Return the [X, Y] coordinate for the center point of the cell that contains the specified text.  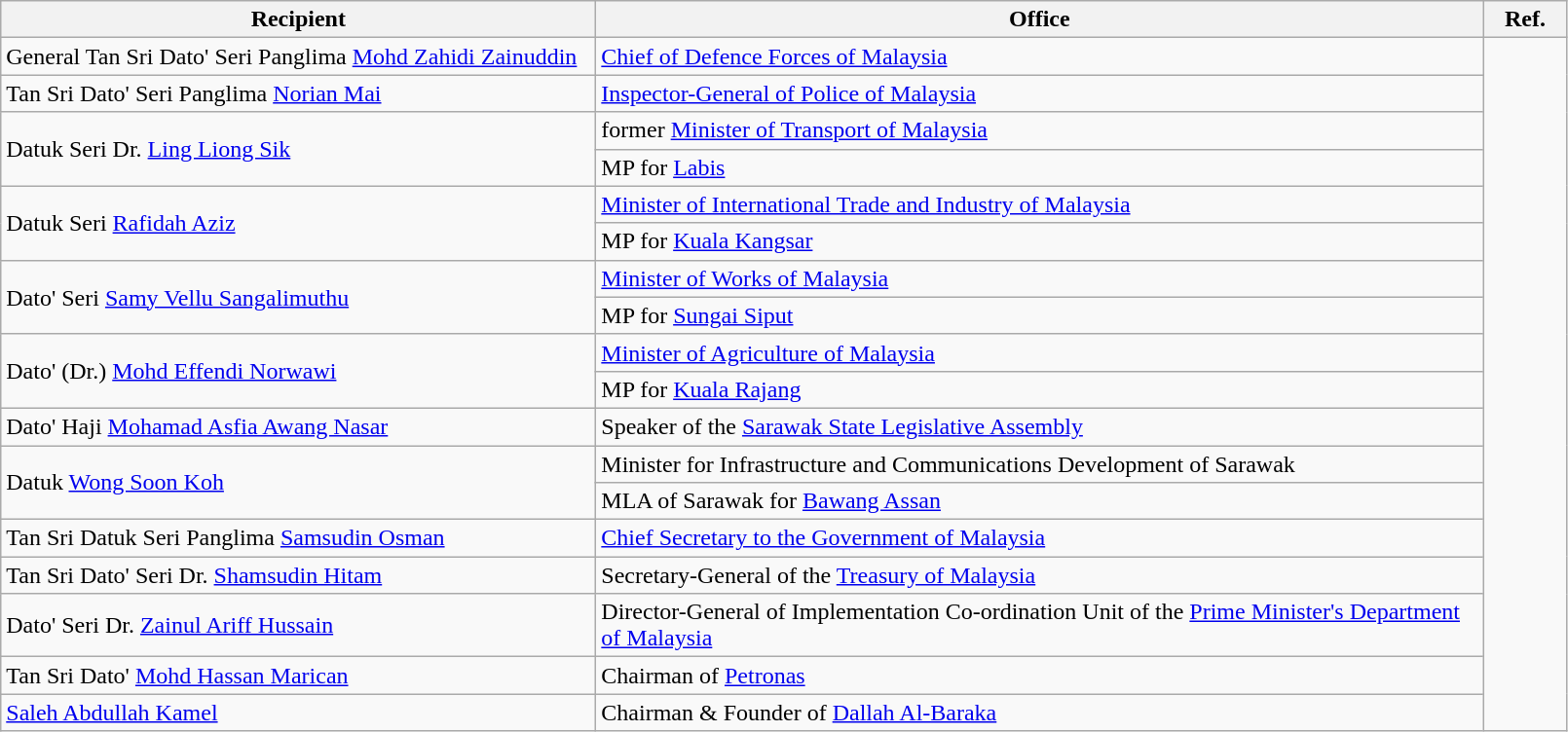
Dato' Haji Mohamad Asfia Awang Nasar [298, 426]
Secretary-General of the Treasury of Malaysia [1040, 575]
Chairman of Petronas [1040, 676]
Speaker of the Sarawak State Legislative Assembly [1040, 426]
Chief Secretary to the Government of Malaysia [1040, 538]
MLA of Sarawak for Bawang Assan [1040, 501]
Saleh Abdullah Kamel [298, 713]
Ref. [1525, 19]
Datuk Seri Rafidah Aziz [298, 223]
Tan Sri Dato' Seri Dr. Shamsudin Hitam [298, 575]
Dato' Seri Dr. Zainul Ariff Hussain [298, 625]
MP for Sungai Siput [1040, 315]
Chief of Defence Forces of Malaysia [1040, 56]
Minister for Infrastructure and Communications Development of Sarawak [1040, 464]
Datuk Seri Dr. Ling Liong Sik [298, 149]
Tan Sri Dato' Mohd Hassan Marican [298, 676]
Chairman & Founder of Dallah Al-Baraka [1040, 713]
Director-General of Implementation Co-ordination Unit of the Prime Minister's Department of Malaysia [1040, 625]
Office [1040, 19]
Tan Sri Datuk Seri Panglima Samsudin Osman [298, 538]
Dato' Seri Samy Vellu Sangalimuthu [298, 297]
MP for Labis [1040, 167]
MP for Kuala Kangsar [1040, 241]
Inspector-General of Police of Malaysia [1040, 93]
former Minister of Transport of Malaysia [1040, 130]
Minister of International Trade and Industry of Malaysia [1040, 204]
General Tan Sri Dato' Seri Panglima Mohd Zahidi Zainuddin [298, 56]
Datuk Wong Soon Koh [298, 483]
Dato' (Dr.) Mohd Effendi Norwawi [298, 371]
Recipient [298, 19]
Tan Sri Dato' Seri Panglima Norian Mai [298, 93]
Minister of Works of Malaysia [1040, 278]
MP for Kuala Rajang [1040, 389]
Minister of Agriculture of Malaysia [1040, 352]
